Extract the (x, y) coordinate from the center of the cell holding the provided text.  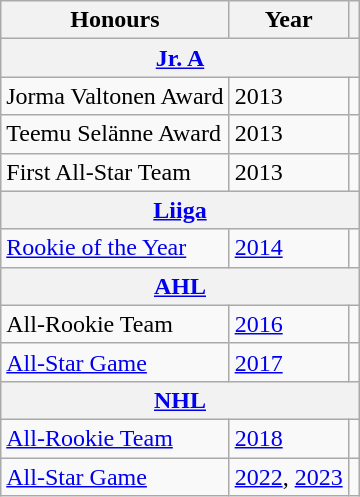
2016 (288, 324)
2014 (288, 248)
NHL (180, 400)
2017 (288, 362)
Year (288, 20)
2022, 2023 (288, 477)
Honours (115, 20)
AHL (180, 286)
2018 (288, 438)
Teemu Selänne Award (115, 134)
Jorma Valtonen Award (115, 96)
Rookie of the Year (115, 248)
Liiga (180, 210)
Jr. A (180, 58)
First All-Star Team (115, 172)
